Pinpoint the cell where the given text exists, returning its (x, y) midpoint coordinate. 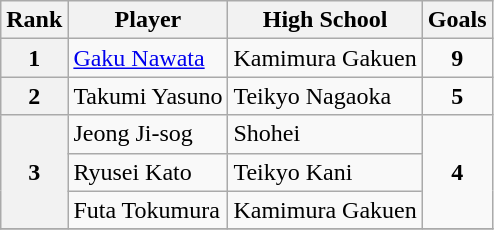
Gaku Nawata (148, 58)
1 (34, 58)
Jeong Ji-sog (148, 134)
Shohei (325, 134)
Takumi Yasuno (148, 96)
2 (34, 96)
Teikyo Kani (325, 172)
9 (457, 58)
Goals (457, 20)
Player (148, 20)
Futa Tokumura (148, 210)
5 (457, 96)
Teikyo Nagaoka (325, 96)
Ryusei Kato (148, 172)
3 (34, 172)
Rank (34, 20)
High School (325, 20)
4 (457, 172)
